Locate the cell with the specified text and output its (X, Y) center coordinate. 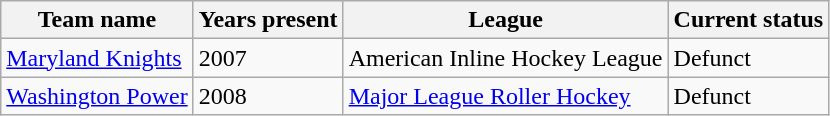
American Inline Hockey League (506, 58)
Major League Roller Hockey (506, 96)
Washington Power (97, 96)
Maryland Knights (97, 58)
2008 (268, 96)
Team name (97, 20)
League (506, 20)
Current status (748, 20)
2007 (268, 58)
Years present (268, 20)
